Return the (X, Y) coordinate for the center point of the cell that contains the specified text.  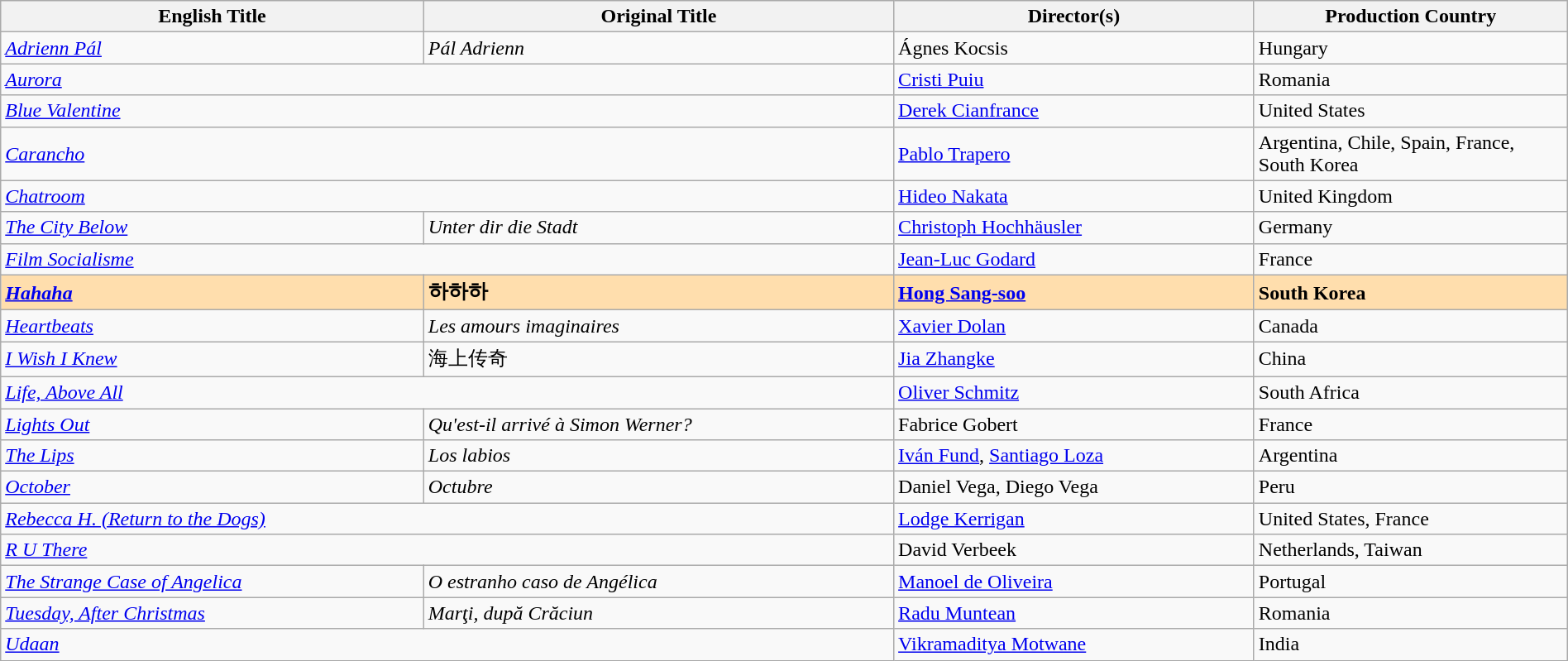
Xavier Dolan (1074, 326)
Hungary (1411, 48)
Portugal (1411, 582)
O estranho caso de Angélica (658, 582)
海上传奇 (658, 359)
Netherlands, Taiwan (1411, 550)
Vikramaditya Motwane (1074, 644)
I Wish I Knew (213, 359)
Ágnes Kocsis (1074, 48)
Hideo Nakata (1074, 196)
United States, France (1411, 519)
Rebecca H. (Return to the Dogs) (447, 519)
Canada (1411, 326)
Jean-Luc Godard (1074, 259)
R U There (447, 550)
Germany (1411, 228)
Derek Cianfrance (1074, 111)
Marţi, după Crăciun (658, 613)
Iván Fund, Santiago Loza (1074, 456)
Octubre (658, 487)
Radu Muntean (1074, 613)
Jia Zhangke (1074, 359)
English Title (213, 17)
South Korea (1411, 293)
Life, Above All (447, 392)
Daniel Vega, Diego Vega (1074, 487)
The Lips (213, 456)
Pál Adrienn (658, 48)
Aurora (447, 79)
David Verbeek (1074, 550)
United States (1411, 111)
Fabrice Gobert (1074, 424)
United Kingdom (1411, 196)
Peru (1411, 487)
The City Below (213, 228)
South Africa (1411, 392)
Qu'est-il arrivé à Simon Werner? (658, 424)
Pablo Trapero (1074, 154)
Manoel de Oliveira (1074, 582)
Production Country (1411, 17)
Chatroom (447, 196)
Udaan (447, 644)
India (1411, 644)
Cristi Puiu (1074, 79)
The Strange Case of Angelica (213, 582)
Carancho (447, 154)
Hahaha (213, 293)
China (1411, 359)
Director(s) (1074, 17)
Argentina (1411, 456)
Los labios (658, 456)
Heartbeats (213, 326)
Argentina, Chile, Spain, France, South Korea (1411, 154)
Original Title (658, 17)
Film Socialisme (447, 259)
Tuesday, After Christmas (213, 613)
Blue Valentine (447, 111)
Christoph Hochhäusler (1074, 228)
Lodge Kerrigan (1074, 519)
Oliver Schmitz (1074, 392)
Les amours imaginaires (658, 326)
Unter dir die Stadt (658, 228)
Lights Out (213, 424)
Adrienn Pál (213, 48)
Hong Sang-soo (1074, 293)
October (213, 487)
하하하 (658, 293)
